Provide the [x, y] coordinate of the cell's center where the given text is located.  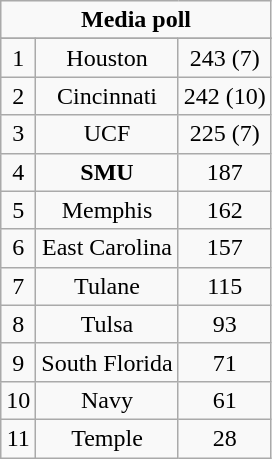
9 [18, 362]
157 [224, 248]
11 [18, 438]
4 [18, 172]
61 [224, 400]
Houston [107, 58]
Cincinnati [107, 96]
3 [18, 134]
187 [224, 172]
225 (7) [224, 134]
8 [18, 324]
6 [18, 248]
SMU [107, 172]
2 [18, 96]
Navy [107, 400]
115 [224, 286]
Tulsa [107, 324]
162 [224, 210]
5 [18, 210]
242 (10) [224, 96]
7 [18, 286]
Media poll [136, 20]
71 [224, 362]
243 (7) [224, 58]
South Florida [107, 362]
28 [224, 438]
Memphis [107, 210]
93 [224, 324]
UCF [107, 134]
Tulane [107, 286]
Temple [107, 438]
1 [18, 58]
East Carolina [107, 248]
10 [18, 400]
